Find where the given text appears and provide that cell's center as (x, y) coordinate. 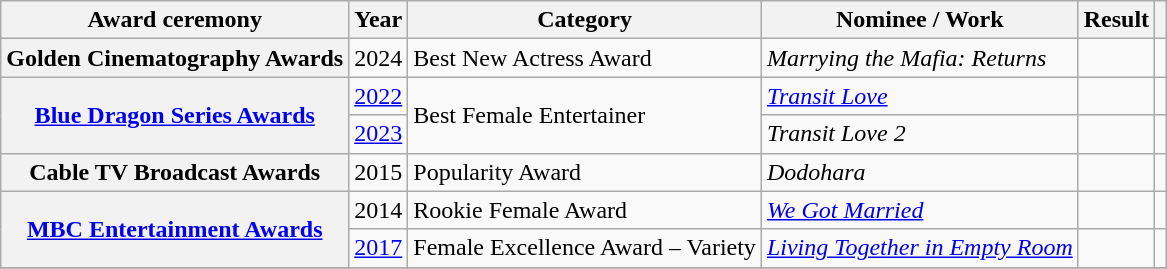
Transit Love (920, 96)
Blue Dragon Series Awards (175, 115)
2022 (378, 96)
Living Together in Empty Room (920, 248)
2017 (378, 248)
Golden Cinematography Awards (175, 58)
Female Excellence Award – Variety (585, 248)
Cable TV Broadcast Awards (175, 172)
Result (1116, 20)
2014 (378, 210)
Category (585, 20)
Popularity Award (585, 172)
2023 (378, 134)
Nominee / Work (920, 20)
Transit Love 2 (920, 134)
We Got Married (920, 210)
Marrying the Mafia: Returns (920, 58)
2015 (378, 172)
Rookie Female Award (585, 210)
Dodohara (920, 172)
Award ceremony (175, 20)
Year (378, 20)
Best Female Entertainer (585, 115)
MBC Entertainment Awards (175, 229)
Best New Actress Award (585, 58)
2024 (378, 58)
